Return the [x, y] coordinate for the center point of the cell that contains the specified text.  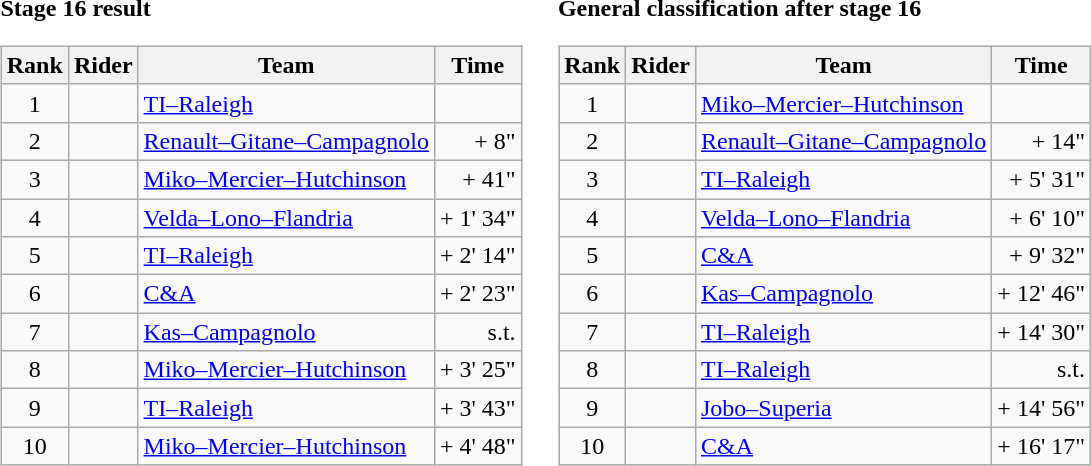
+ 6' 10" [1042, 217]
+ 14' 30" [1042, 332]
+ 12' 46" [1042, 294]
+ 3' 43" [478, 408]
+ 3' 25" [478, 370]
+ 41" [478, 179]
+ 2' 23" [478, 294]
+ 5' 31" [1042, 179]
+ 8" [478, 141]
+ 4' 48" [478, 446]
Jobo–Superia [843, 408]
+ 9' 32" [1042, 256]
+ 14' 56" [1042, 408]
+ 16' 17" [1042, 446]
+ 1' 34" [478, 217]
+ 2' 14" [478, 256]
+ 14" [1042, 141]
